Scan for the cell matching the given text and deliver its [x, y] coordinate at center. 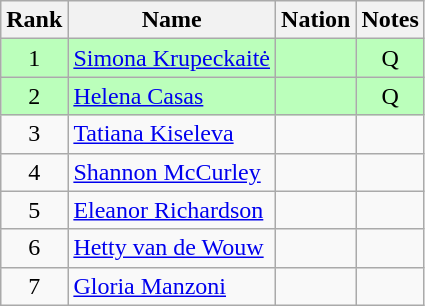
7 [34, 286]
3 [34, 134]
5 [34, 210]
2 [34, 96]
Eleanor Richardson [172, 210]
Tatiana Kiseleva [172, 134]
4 [34, 172]
Name [172, 20]
Helena Casas [172, 96]
Shannon McCurley [172, 172]
Nation [316, 20]
6 [34, 248]
Notes [390, 20]
Rank [34, 20]
Simona Krupeckaitė [172, 58]
1 [34, 58]
Hetty van de Wouw [172, 248]
Gloria Manzoni [172, 286]
